Find where the given text appears and provide that cell's center as (X, Y) coordinate. 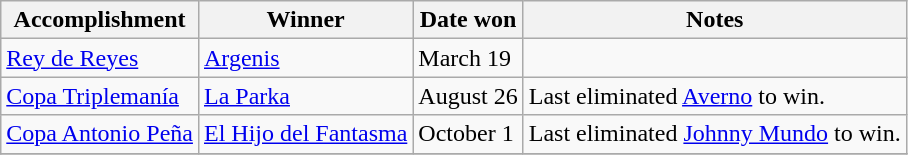
August 26 (468, 96)
Accomplishment (100, 20)
March 19 (468, 58)
Copa Triplemanía (100, 96)
Notes (714, 20)
El Hijo del Fantasma (305, 134)
Copa Antonio Peña (100, 134)
Date won (468, 20)
Rey de Reyes (100, 58)
Last eliminated Averno to win. (714, 96)
Argenis (305, 58)
Last eliminated Johnny Mundo to win. (714, 134)
October 1 (468, 134)
Winner (305, 20)
La Parka (305, 96)
